Return [X, Y] of the center of cell containing provided text 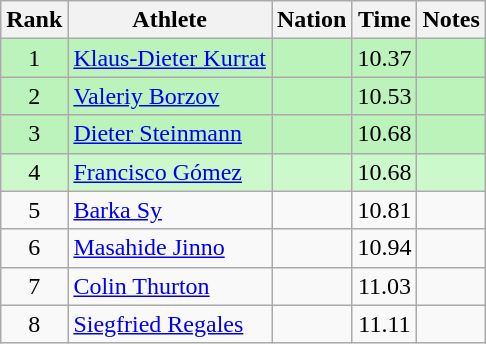
11.03 [384, 286]
Klaus-Dieter Kurrat [170, 58]
6 [34, 248]
Notes [451, 20]
Siegfried Regales [170, 324]
1 [34, 58]
Time [384, 20]
3 [34, 134]
Rank [34, 20]
10.53 [384, 96]
10.81 [384, 210]
Athlete [170, 20]
8 [34, 324]
Masahide Jinno [170, 248]
11.11 [384, 324]
7 [34, 286]
2 [34, 96]
10.94 [384, 248]
Dieter Steinmann [170, 134]
Barka Sy [170, 210]
Francisco Gómez [170, 172]
10.37 [384, 58]
Nation [312, 20]
Valeriy Borzov [170, 96]
Colin Thurton [170, 286]
5 [34, 210]
4 [34, 172]
